Capture the cell that displays the provided text and extract its (X, Y) central coordinate. 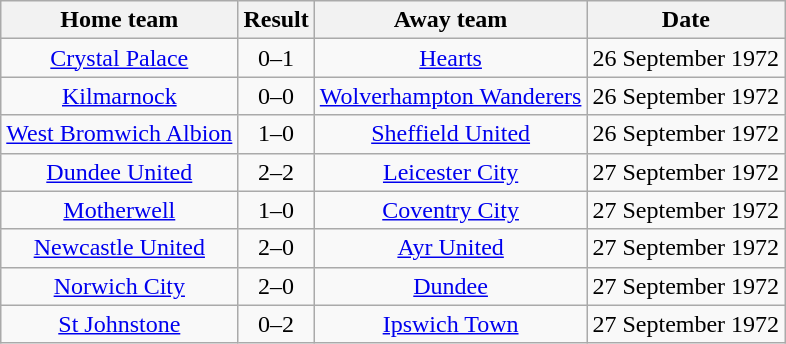
Kilmarnock (120, 96)
St Johnstone (120, 324)
0–1 (276, 58)
Ayr United (450, 248)
Wolverhampton Wanderers (450, 96)
West Bromwich Albion (120, 134)
Ipswich Town (450, 324)
Hearts (450, 58)
Dundee (450, 286)
Motherwell (120, 210)
Norwich City (120, 286)
Sheffield United (450, 134)
0–2 (276, 324)
Newcastle United (120, 248)
Away team (450, 20)
Date (686, 20)
2–2 (276, 172)
Dundee United (120, 172)
Leicester City (450, 172)
Result (276, 20)
Coventry City (450, 210)
Home team (120, 20)
0–0 (276, 96)
Crystal Palace (120, 58)
